Pinpoint the cell where the given text exists, returning its (X, Y) midpoint coordinate. 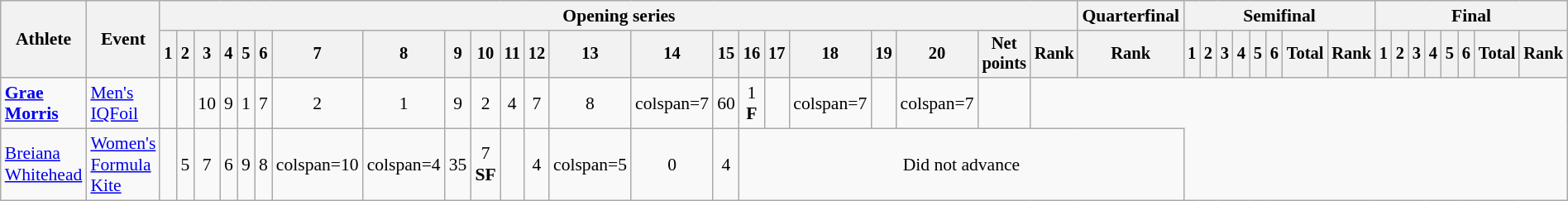
Women's Formula Kite (122, 165)
11 (513, 55)
1 F (752, 103)
12 (537, 55)
Net points (1004, 55)
Event (122, 40)
colspan=5 (590, 165)
Opening series (619, 16)
7 SF (485, 165)
35 (458, 165)
Quarterfinal (1131, 16)
colspan=4 (404, 165)
19 (883, 55)
17 (777, 55)
15 (726, 55)
20 (936, 55)
Breiana Whitehead (44, 165)
Men's IQFoil (122, 103)
16 (752, 55)
0 (672, 165)
colspan=10 (318, 165)
Semifinal (1279, 16)
Athlete (44, 40)
Grae Morris (44, 103)
18 (830, 55)
Final (1471, 16)
60 (726, 103)
14 (672, 55)
13 (590, 55)
Did not advance (961, 165)
